Return (X, Y) of the center of cell containing provided text 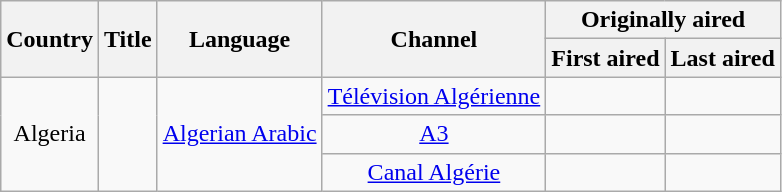
Algerian Arabic (240, 134)
First aired (606, 58)
Channel (434, 39)
Last aired (722, 58)
Title (128, 39)
Canal Algérie (434, 172)
Originally aired (664, 20)
Algeria (50, 134)
Télévision Algérienne (434, 96)
A3 (434, 134)
Language (240, 39)
Country (50, 39)
